Extract the [X, Y] coordinate from the center of the cell holding the provided text.  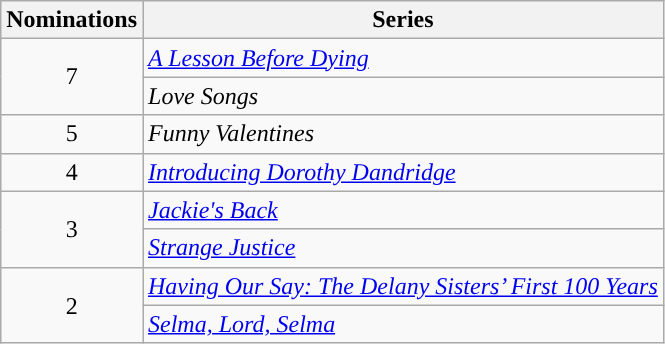
Funny Valentines [402, 134]
Strange Justice [402, 248]
5 [72, 134]
A Lesson Before Dying [402, 58]
Having Our Say: The Delany Sisters’ First 100 Years [402, 286]
Selma, Lord, Selma [402, 324]
3 [72, 229]
Introducing Dorothy Dandridge [402, 172]
Love Songs [402, 96]
4 [72, 172]
Nominations [72, 20]
Series [402, 20]
7 [72, 77]
Jackie's Back [402, 210]
2 [72, 305]
